Pinpoint the cell where the given text exists, returning its (x, y) midpoint coordinate. 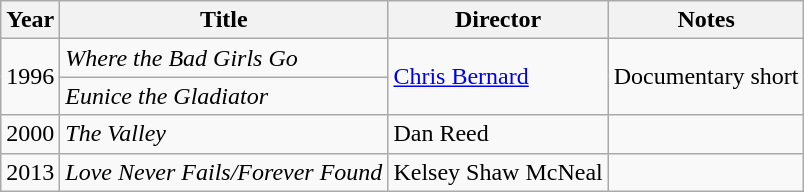
Documentary short (706, 77)
1996 (30, 77)
Dan Reed (498, 134)
Love Never Fails/Forever Found (224, 172)
Where the Bad Girls Go (224, 58)
The Valley (224, 134)
2013 (30, 172)
Chris Bernard (498, 77)
Title (224, 20)
Notes (706, 20)
Year (30, 20)
Director (498, 20)
Eunice the Gladiator (224, 96)
Kelsey Shaw McNeal (498, 172)
2000 (30, 134)
